Return the [X, Y] coordinate for the center point of the cell that contains the specified text.  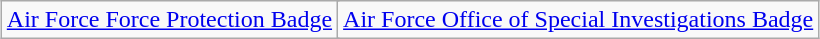
Air Force Force Protection Badge [169, 20]
Air Force Office of Special Investigations Badge [578, 20]
